From the cell containing the given text, extract its center point as (X, Y) coordinate. 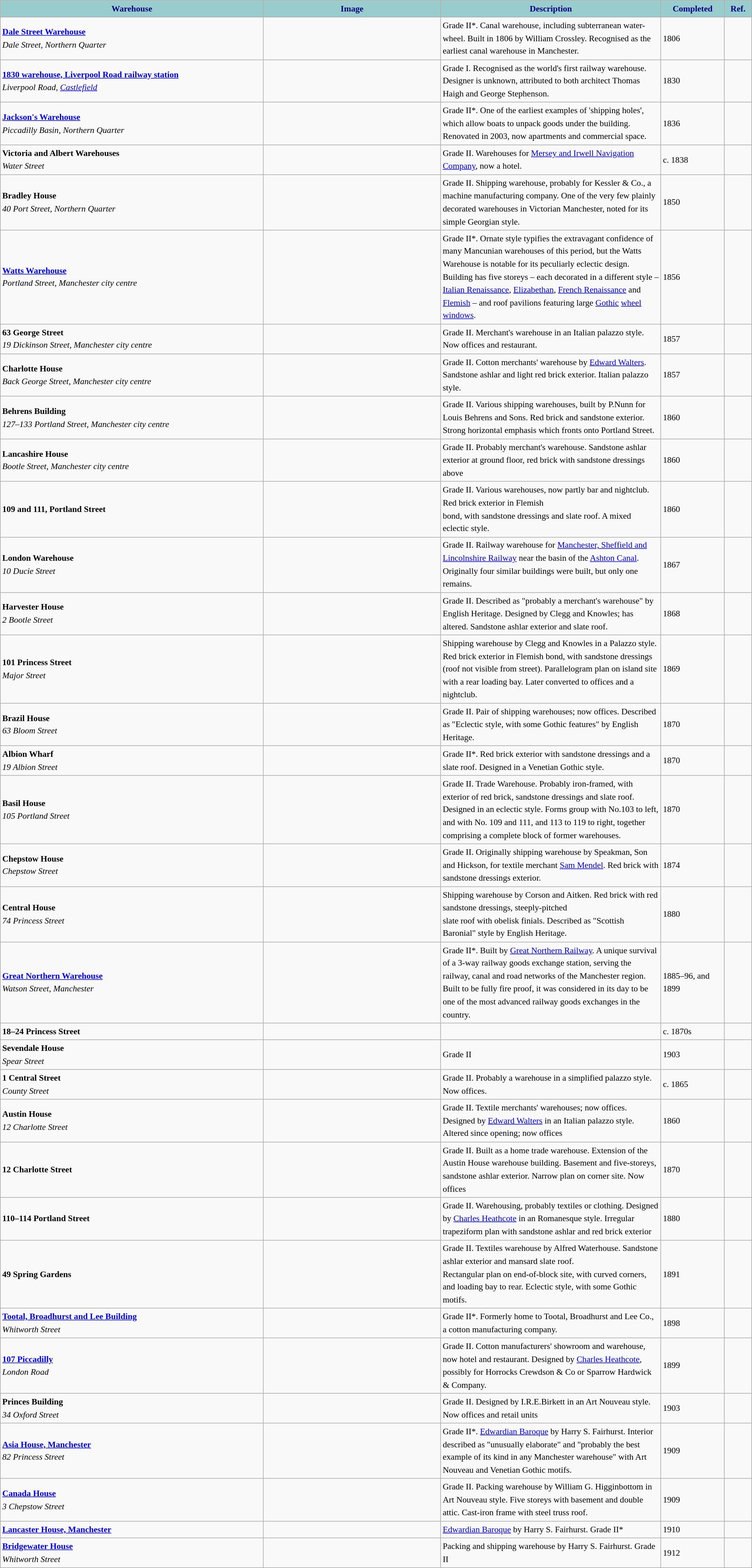
Warehouse (132, 9)
1856 (693, 277)
Grade II. Probably a warehouse in a simplified palazzo style. Now offices. (551, 1085)
Ref. (738, 9)
12 Charlotte Street (132, 1170)
1 Central StreetCounty Street (132, 1085)
1891 (693, 1274)
Watts WarehousePortland Street, Manchester city centre (132, 277)
1830 warehouse, Liverpool Road railway stationLiverpool Road, Castlefield (132, 81)
1868 (693, 614)
Grade I. Recognised as the world's first railway warehouse. Designer is unknown, attributed to both architect Thomas Haigh and George Stephenson. (551, 81)
c. 1865 (693, 1085)
Central House74 Princess Street (132, 914)
18–24 Princess Street (132, 1032)
1899 (693, 1366)
Completed (693, 9)
Asia House, Manchester82 Princess Street (132, 1451)
Grade II. Originally shipping warehouse by Speakman, Son and Hickson, for textile merchant Sam Mendel. Red brick with sandstone dressings exterior. (551, 865)
Lancashire HouseBootle Street, Manchester city centre (132, 460)
Chepstow HouseChepstow Street (132, 865)
Brazil House63 Bloom Street (132, 725)
Grade II (551, 1055)
Grade II*. Red brick exterior with sandstone dressings and a slate roof. Designed in a Venetian Gothic style. (551, 761)
Charlotte HouseBack George Street, Manchester city centre (132, 375)
Basil House105 Portland Street (132, 810)
1885–96, and 1899 (693, 983)
Dale Street WarehouseDale Street, Northern Quarter (132, 39)
Tootal, Broadhurst and Lee BuildingWhitworth Street (132, 1323)
1910 (693, 1530)
Sevendale HouseSpear Street (132, 1055)
109 and 111, Portland Street (132, 510)
Lancaster House, Manchester (132, 1530)
1874 (693, 865)
Bridgewater HouseWhitworth Street (132, 1553)
Victoria and Albert WarehousesWater Street (132, 160)
Description (551, 9)
Behrens Building127–133 Portland Street, Manchester city centre (132, 417)
1867 (693, 565)
Edwardian Baroque by Harry S. Fairhurst. Grade II* (551, 1530)
1912 (693, 1553)
Bradley House40 Port Street, Northern Quarter (132, 202)
Grade II. Probably merchant's warehouse. Sandstone ashlar exterior at ground floor, red brick with sandstone dressings above (551, 460)
c. 1870s (693, 1032)
Canada House3 Chepstow Street (132, 1500)
Austin House12 Charlotte Street (132, 1121)
Image (352, 9)
107 PiccadillyLondon Road (132, 1366)
Jackson's WarehousePiccadilly Basin, Northern Quarter (132, 124)
63 George Street19 Dickinson Street, Manchester city centre (132, 339)
1869 (693, 669)
Grade II. Cotton merchants' warehouse by Edward Walters. Sandstone ashlar and light red brick exterior. Italian palazzo style. (551, 375)
Packing and shipping warehouse by Harry S. Fairhurst. Grade II (551, 1553)
1836 (693, 124)
c. 1838 (693, 160)
110–114 Portland Street (132, 1219)
Grade II. Textile merchants' warehouses; now offices. Designed by Edward Walters in an Italian palazzo style. Altered since opening; now offices (551, 1121)
Grade II. Warehouses for Mersey and Irwell Navigation Company, now a hotel. (551, 160)
Great Northern WarehouseWatson Street, Manchester (132, 983)
Princes Building34 Oxford Street (132, 1409)
Harvester House2 Bootle Street (132, 614)
1830 (693, 81)
49 Spring Gardens (132, 1274)
London Warehouse10 Ducie Street (132, 565)
1898 (693, 1323)
Grade II*. Formerly home to Tootal, Broadhurst and Lee Co., a cotton manufacturing company. (551, 1323)
1806 (693, 39)
Grade II. Designed by I.R.E.Birkett in an Art Nouveau style. Now offices and retail units (551, 1409)
101 Princess StreetMajor Street (132, 669)
1850 (693, 202)
Grade II. Merchant's warehouse in an Italian palazzo style. Now offices and restaurant. (551, 339)
Albion Wharf19 Albion Street (132, 761)
Grade II. Pair of shipping warehouses; now offices. Described as "Eclectic style, with some Gothic features" by English Heritage. (551, 725)
